Provide the (X, Y) coordinate of the cell's center where the given text is located.  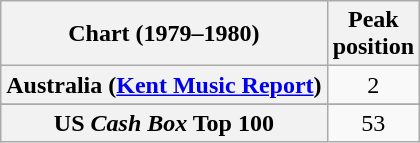
Peakposition (373, 34)
2 (373, 85)
US Cash Box Top 100 (164, 123)
Chart (1979–1980) (164, 34)
Australia (Kent Music Report) (164, 85)
53 (373, 123)
